Find where the given text appears and provide that cell's center as [X, Y] coordinate. 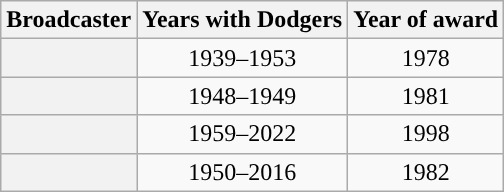
1939–1953 [242, 58]
1959–2022 [242, 134]
1981 [426, 96]
Year of award [426, 20]
1950–2016 [242, 172]
1948–1949 [242, 96]
1978 [426, 58]
Broadcaster [69, 20]
1998 [426, 134]
1982 [426, 172]
Years with Dodgers [242, 20]
